Provide the (X, Y) coordinate of the cell's center where the given text is located.  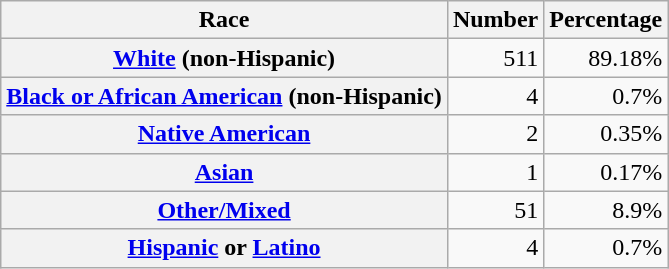
White (non-Hispanic) (224, 58)
89.18% (606, 58)
Number (495, 20)
Hispanic or Latino (224, 248)
Percentage (606, 20)
Black or African American (non-Hispanic) (224, 96)
511 (495, 58)
Other/Mixed (224, 210)
Race (224, 20)
Asian (224, 172)
51 (495, 210)
0.35% (606, 134)
1 (495, 172)
2 (495, 134)
8.9% (606, 210)
Native American (224, 134)
0.17% (606, 172)
